For the text-containing cell, return its midpoint in (x, y) coordinate format. 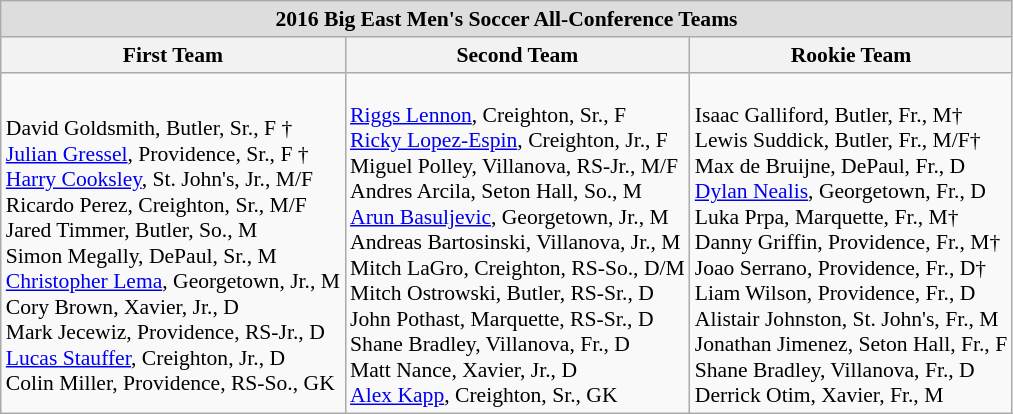
2016 Big East Men's Soccer All-Conference Teams (506, 19)
Rookie Team (851, 55)
Second Team (518, 55)
First Team (173, 55)
